Pinpoint the cell where the given text exists, returning its [x, y] midpoint coordinate. 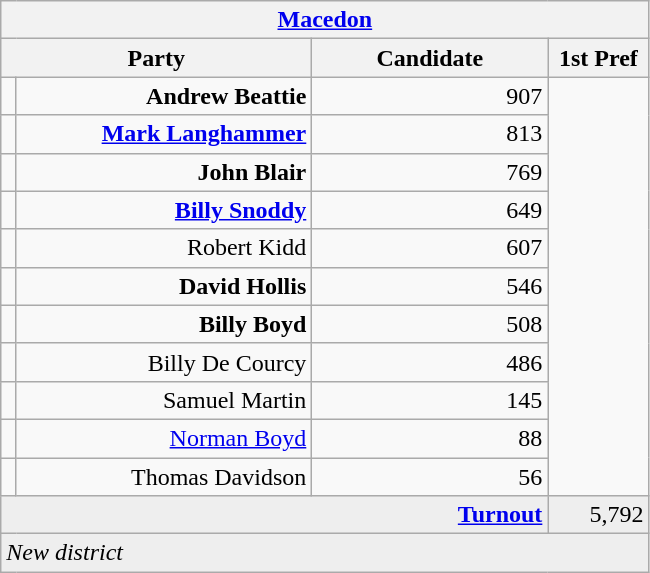
813 [430, 134]
Norman Boyd [164, 438]
546 [430, 286]
Robert Kidd [164, 248]
Candidate [430, 58]
Billy Boyd [164, 324]
Billy Snoddy [164, 210]
649 [430, 210]
Turnout [274, 515]
John Blair [164, 172]
769 [430, 172]
1st Pref [598, 58]
Macedon [325, 20]
88 [430, 438]
145 [430, 400]
486 [430, 362]
David Hollis [164, 286]
56 [430, 477]
508 [430, 324]
607 [430, 248]
5,792 [598, 515]
Billy De Courcy [164, 362]
New district [325, 553]
Andrew Beattie [164, 96]
Samuel Martin [164, 400]
Party [156, 58]
Thomas Davidson [164, 477]
Mark Langhammer [164, 134]
907 [430, 96]
